From the cell containing the given text, extract its center point as (X, Y) coordinate. 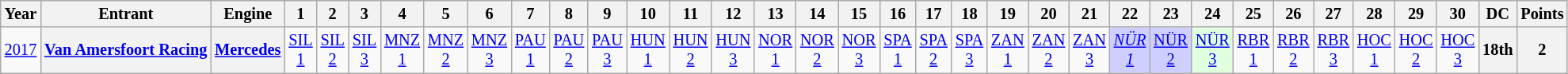
SPA2 (933, 50)
27 (1333, 14)
SPA1 (897, 50)
Engine (247, 14)
29 (1417, 14)
NOR3 (859, 50)
Year (21, 14)
ZAN2 (1049, 50)
5 (445, 14)
MNZ3 (490, 50)
30 (1458, 14)
NÜR3 (1212, 50)
HUN2 (691, 50)
MNZ1 (402, 50)
14 (818, 14)
18 (970, 14)
PAU2 (569, 50)
Points (1542, 14)
DC (1497, 14)
RBR2 (1293, 50)
ZAN3 (1089, 50)
NÜR1 (1130, 50)
HOC2 (1417, 50)
26 (1293, 14)
16 (897, 14)
SIL3 (364, 50)
19 (1008, 14)
22 (1130, 14)
24 (1212, 14)
8 (569, 14)
NOR1 (775, 50)
20 (1049, 14)
HOC3 (1458, 50)
6 (490, 14)
13 (775, 14)
10 (648, 14)
11 (691, 14)
1 (300, 14)
NÜR2 (1171, 50)
HUN3 (733, 50)
15 (859, 14)
4 (402, 14)
PAU3 (607, 50)
3 (364, 14)
PAU1 (531, 50)
RBR3 (1333, 50)
SPA3 (970, 50)
HUN1 (648, 50)
17 (933, 14)
Mercedes (247, 50)
7 (531, 14)
NOR2 (818, 50)
9 (607, 14)
21 (1089, 14)
MNZ2 (445, 50)
28 (1374, 14)
HOC1 (1374, 50)
18th (1497, 50)
Entrant (125, 14)
25 (1253, 14)
ZAN1 (1008, 50)
SIL1 (300, 50)
Van Amersfoort Racing (125, 50)
RBR1 (1253, 50)
SIL2 (333, 50)
2017 (21, 50)
12 (733, 14)
23 (1171, 14)
